Locate the cell with the specified text and output its [X, Y] center coordinate. 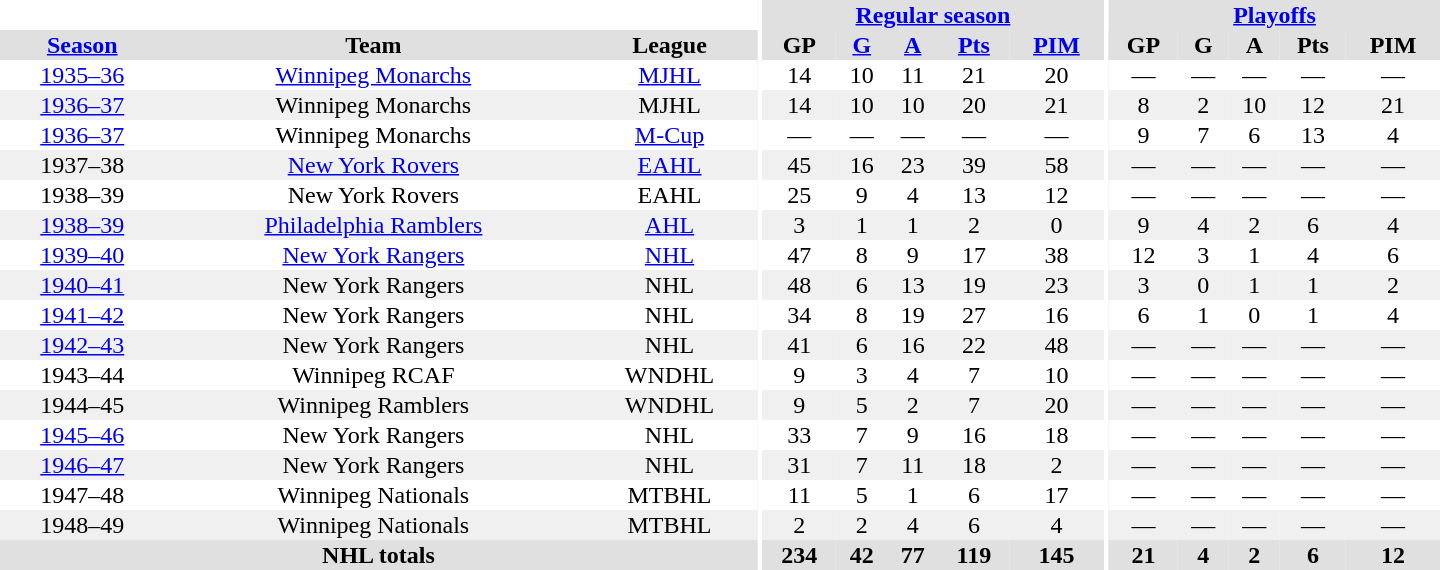
1947–48 [82, 495]
M-Cup [670, 135]
1935–36 [82, 75]
1944–45 [82, 405]
119 [974, 555]
34 [799, 315]
AHL [670, 225]
Team [373, 45]
Regular season [932, 15]
33 [799, 435]
45 [799, 165]
Philadelphia Ramblers [373, 225]
Playoffs [1274, 15]
League [670, 45]
Winnipeg Ramblers [373, 405]
1945–46 [82, 435]
1939–40 [82, 255]
25 [799, 195]
NHL totals [378, 555]
1941–42 [82, 315]
1942–43 [82, 345]
1940–41 [82, 285]
31 [799, 465]
22 [974, 345]
Winnipeg RCAF [373, 375]
1946–47 [82, 465]
58 [1057, 165]
1937–38 [82, 165]
41 [799, 345]
234 [799, 555]
27 [974, 315]
Season [82, 45]
1943–44 [82, 375]
145 [1057, 555]
77 [912, 555]
42 [862, 555]
1948–49 [82, 525]
47 [799, 255]
38 [1057, 255]
39 [974, 165]
